Pinpoint the cell where the given text exists, returning its [x, y] midpoint coordinate. 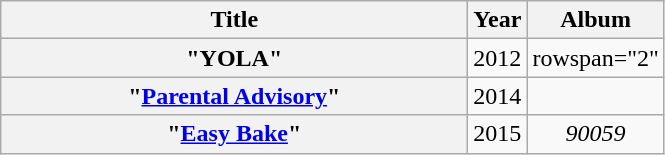
90059 [596, 134]
"Easy Bake" [234, 134]
rowspan="2" [596, 58]
2012 [498, 58]
"YOLA" [234, 58]
"Parental Advisory" [234, 96]
2014 [498, 96]
Year [498, 20]
2015 [498, 134]
Title [234, 20]
Album [596, 20]
